Scan for the cell matching the given text and deliver its [X, Y] coordinate at center. 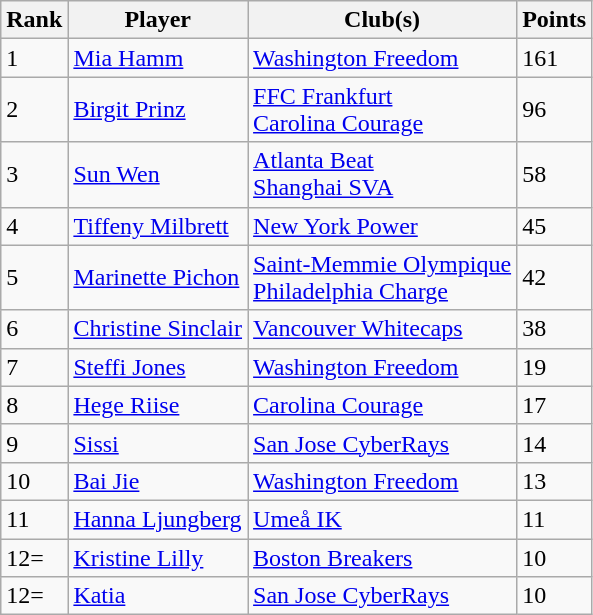
3 [34, 174]
96 [554, 110]
Hanna Ljungberg [158, 519]
1 [34, 58]
Birgit Prinz [158, 110]
8 [34, 405]
6 [34, 329]
Tiffeny Milbrett [158, 226]
Sissi [158, 443]
7 [34, 367]
Kristine Lilly [158, 557]
38 [554, 329]
Marinette Pichon [158, 278]
Steffi Jones [158, 367]
Boston Breakers [382, 557]
Points [554, 20]
Rank [34, 20]
Atlanta Beat Shanghai SVA [382, 174]
Saint-Memmie Olympique Philadelphia Charge [382, 278]
58 [554, 174]
2 [34, 110]
Mia Hamm [158, 58]
Player [158, 20]
19 [554, 367]
13 [554, 481]
42 [554, 278]
Bai Jie [158, 481]
Christine Sinclair [158, 329]
4 [34, 226]
Umeå IK [382, 519]
Carolina Courage [382, 405]
45 [554, 226]
Katia [158, 596]
Sun Wen [158, 174]
Hege Riise [158, 405]
New York Power [382, 226]
FFC Frankfurt Carolina Courage [382, 110]
14 [554, 443]
9 [34, 443]
5 [34, 278]
Club(s) [382, 20]
17 [554, 405]
161 [554, 58]
Vancouver Whitecaps [382, 329]
